From the cell containing the given text, extract its center point as [x, y] coordinate. 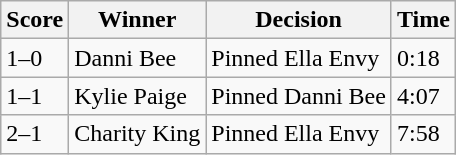
Winner [138, 20]
Pinned Danni Bee [299, 96]
4:07 [423, 96]
7:58 [423, 134]
Kylie Paige [138, 96]
0:18 [423, 58]
2–1 [35, 134]
1–0 [35, 58]
Charity King [138, 134]
Score [35, 20]
Danni Bee [138, 58]
Decision [299, 20]
Time [423, 20]
1–1 [35, 96]
